Search for the cell housing the specified text and yield its [x, y] center coordinate. 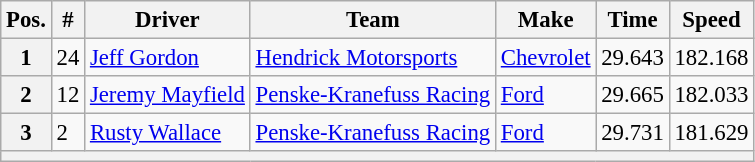
Jeff Gordon [168, 58]
Team [372, 20]
182.168 [712, 58]
Chevrolet [545, 58]
Pos. [26, 20]
Speed [712, 20]
1 [26, 58]
Rusty Wallace [168, 133]
182.033 [712, 95]
Jeremy Mayfield [168, 95]
12 [68, 95]
29.665 [632, 95]
Driver [168, 20]
29.731 [632, 133]
Time [632, 20]
24 [68, 58]
29.643 [632, 58]
# [68, 20]
Make [545, 20]
3 [26, 133]
181.629 [712, 133]
Hendrick Motorsports [372, 58]
